Return the [X, Y] coordinate for the center point of the cell that contains the specified text.  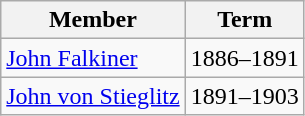
Member [93, 20]
1891–1903 [244, 96]
John Falkiner [93, 58]
Term [244, 20]
John von Stieglitz [93, 96]
1886–1891 [244, 58]
